Identify which cell holds the provided text, then report its (x, y) central coordinate. 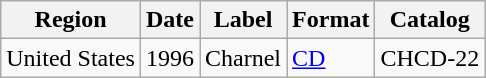
Date (170, 20)
CD (331, 58)
CHCD-22 (430, 58)
Charnel (244, 58)
1996 (170, 58)
Region (71, 20)
Label (244, 20)
Catalog (430, 20)
United States (71, 58)
Format (331, 20)
